Capture the cell that displays the provided text and extract its (X, Y) central coordinate. 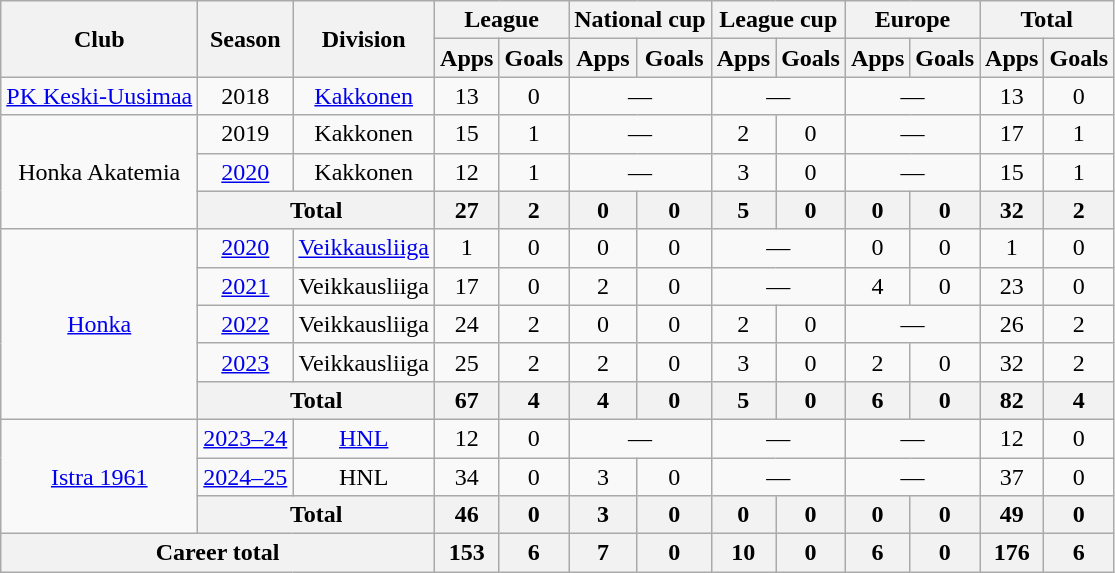
27 (467, 210)
49 (1012, 515)
82 (1012, 400)
2018 (246, 96)
League cup (778, 20)
Honka Akatemia (100, 172)
2023 (246, 362)
26 (1012, 324)
23 (1012, 286)
67 (467, 400)
Club (100, 39)
176 (1012, 553)
2019 (246, 134)
PK Keski-Uusimaa (100, 96)
Honka (100, 324)
2023–24 (246, 438)
10 (743, 553)
League (502, 20)
Europe (912, 20)
2022 (246, 324)
Istra 1961 (100, 476)
37 (1012, 477)
24 (467, 324)
153 (467, 553)
Career total (218, 553)
National cup (640, 20)
2024–25 (246, 477)
25 (467, 362)
34 (467, 477)
7 (603, 553)
2021 (246, 286)
Season (246, 39)
46 (467, 515)
Division (364, 39)
